Return [x, y] of the center of cell containing provided text 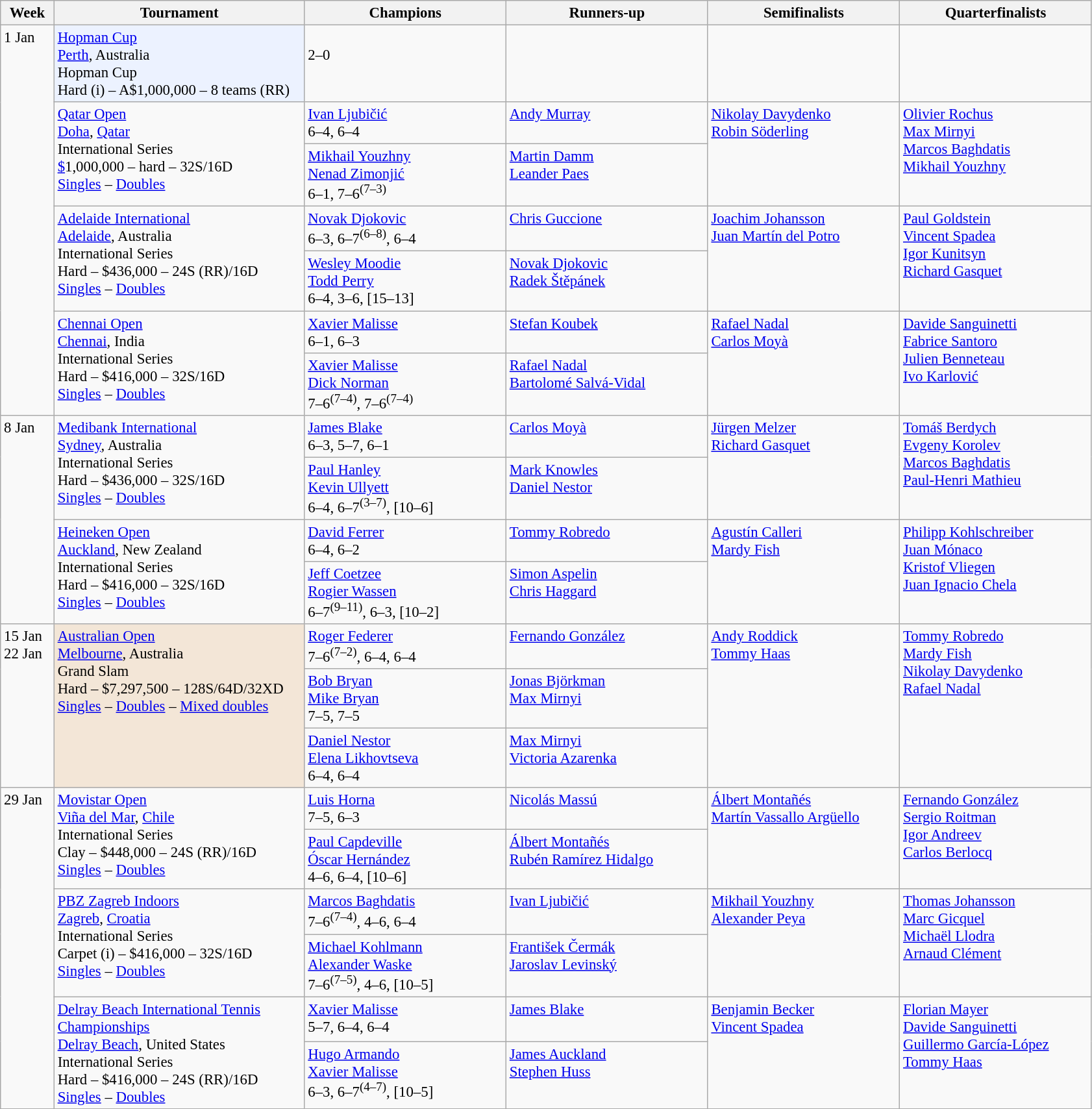
Novak Djokovic Radek Štěpánek [608, 281]
Philipp Kohlschreiber Juan Mónaco Kristof Vliegen Juan Ignacio Chela [996, 571]
Carlos Moyà [608, 436]
Paul Goldstein Vincent Spadea Igor Kunitsyn Richard Gasquet [996, 258]
František Čermák Jaroslav Levinský [608, 966]
Qatar Open Doha, QatarInternational Series$1,000,000 – hard – 32S/16DSingles – Doubles [179, 155]
Chennai Open Chennai, IndiaInternational SeriesHard – $416,000 – 32S/16DSingles – Doubles [179, 364]
Chris Guccione [608, 229]
Benjamin Becker Vincent Spadea [804, 1053]
Week [27, 13]
Florian Mayer Davide Sanguinetti Guillermo García-López Tommy Haas [996, 1053]
Rafael Nadal Carlos Moyà [804, 364]
Australian Open Melbourne, AustraliaGrand SlamHard – $7,297,500 – 128S/64D/32XDSingles – Doubles – Mixed doubles [179, 706]
Marcos Baghdatis7–6(7–4), 4–6, 6–4 [405, 912]
David Ferrer 6–4, 6–2 [405, 540]
James Blake [608, 1019]
Andy Murray [608, 123]
Rafael Nadal Bartolomé Salvá-Vidal [608, 384]
Joachim Johansson Juan Martín del Potro [804, 258]
Quarterfinalists [996, 13]
29 Jan [27, 948]
Hugo Armando Xavier Malisse6–3, 6–7(4–7), [10–5] [405, 1075]
8 Jan [27, 519]
Xavier Malisse Dick Norman 7–6(7–4), 7–6(7–4) [405, 384]
15 Jan 22 Jan [27, 706]
Mikhail Youzhny Alexander Peya [804, 943]
PBZ Zagreb Indoors Zagreb, CroatiaInternational SeriesCarpet (i) – $416,000 – 32S/16DSingles – Doubles [179, 943]
Nicolás Massú [608, 809]
Thomas Johansson Marc Gicquel Michaël Llodra Arnaud Clément [996, 943]
Paul Hanley Kevin Ullyett 6–4, 6–7(3–7), [10–6] [405, 488]
Wesley Moodie Todd Perry 6–4, 3–6, [15–13] [405, 281]
Jonas Björkman Max Mirnyi [608, 699]
Mikhail Youzhny Nenad Zimonjić 6–1, 7–6(7–3) [405, 175]
Álbert Montañés Rubén Ramírez Hidalgo [608, 860]
Tomáš Berdych Evgeny Korolev Marcos Baghdatis Paul-Henri Mathieu [996, 467]
Fernando González [608, 647]
Daniel Nestor Elena Likhovtseva6–4, 6–4 [405, 758]
Tommy Robredo Mardy Fish Nikolay Davydenko Rafael Nadal [996, 706]
Delray Beach International Tennis Championships Delray Beach, United StatesInternational SeriesHard – $416,000 – 24S (RR)/16DSingles – Doubles [179, 1053]
Medibank International Sydney, AustraliaInternational SeriesHard – $436,000 – 32S/16DSingles – Doubles [179, 467]
Runners-up [608, 13]
Mark Knowles Daniel Nestor [608, 488]
Xavier Malisse 6–1, 6–3 [405, 332]
Martin Damm Leander Paes [608, 175]
Ivan Ljubičić [608, 912]
James Blake 6–3, 5–7, 6–1 [405, 436]
Olivier Rochus Max Mirnyi Marcos Baghdatis Mikhail Youzhny [996, 155]
Hopman CupPerth, AustraliaHopman CupHard (i) – A$1,000,000 – 8 teams (RR) [179, 64]
Michael Kohlmann Alexander Waske7–6(7–5), 4–6, [10–5] [405, 966]
Ivan Ljubičić 6–4, 6–4 [405, 123]
Jürgen Melzer Richard Gasquet [804, 467]
1 Jan [27, 221]
Bob Bryan Mike Bryan7–5, 7–5 [405, 699]
Simon Aspelin Chris Haggard [608, 593]
Jeff Coetzee Rogier Wassen 6–7(9–11), 6–3, [10–2] [405, 593]
Paul Capdeville Óscar Hernández4–6, 6–4, [10–6] [405, 860]
Luis Horna7–5, 6–3 [405, 809]
Agustín Calleri Mardy Fish [804, 571]
Andy Roddick Tommy Haas [804, 706]
Heineken Open Auckland, New ZealandInternational SeriesHard – $416,000 – 32S/16DSingles – Doubles [179, 571]
James Auckland Stephen Huss [608, 1075]
Tommy Robredo [608, 540]
Movistar Open Viña del Mar, ChileInternational SeriesClay – $448,000 – 24S (RR)/16DSingles – Doubles [179, 838]
Álbert Montañés Martín Vassallo Argüello [804, 838]
Fernando González Sergio Roitman Igor Andreev Carlos Berlocq [996, 838]
Davide Sanguinetti Fabrice Santoro Julien Benneteau Ivo Karlović [996, 364]
Semifinalists [804, 13]
Adelaide International Adelaide, AustraliaInternational SeriesHard – $436,000 – 24S (RR)/16DSingles – Doubles [179, 258]
Xavier Malisse5–7, 6–4, 6–4 [405, 1019]
Novak Djokovic 6–3, 6–7(6–8), 6–4 [405, 229]
2–0 [405, 64]
Roger Federer7–6(7–2), 6–4, 6–4 [405, 647]
Tournament [179, 13]
Max Mirnyi Victoria Azarenka [608, 758]
Stefan Koubek [608, 332]
Champions [405, 13]
Nikolay Davydenko Robin Söderling [804, 155]
